Find where the given text appears and provide that cell's center as (X, Y) coordinate. 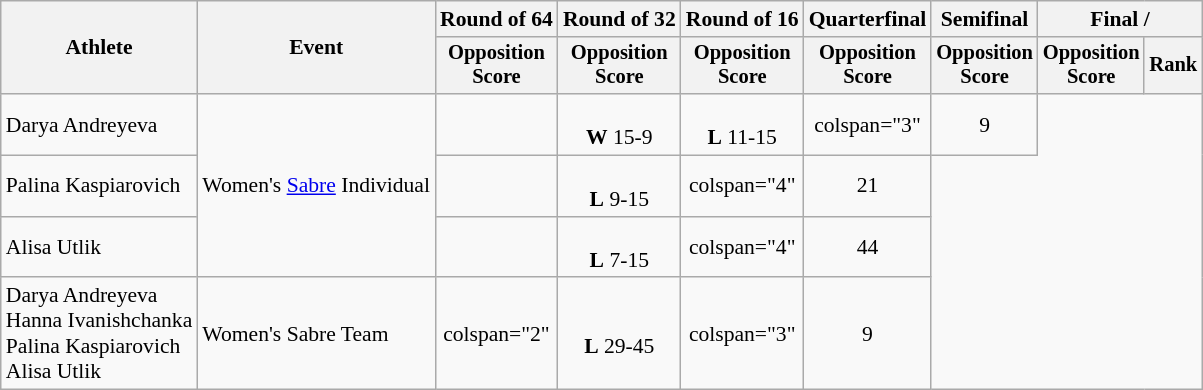
Women's Sabre Individual (316, 186)
L 29-45 (620, 334)
colspan="2" (496, 334)
L 7-15 (620, 248)
Round of 64 (496, 19)
L 9-15 (620, 186)
W 15-9 (620, 124)
Athlete (100, 48)
Women's Sabre Team (316, 334)
Palina Kaspiarovich (100, 186)
Semifinal (984, 19)
Rank (1173, 66)
Round of 32 (620, 19)
Final / (1120, 19)
Event (316, 48)
Round of 16 (742, 19)
Alisa Utlik (100, 248)
Darya AndreyevaHanna IvanishchankaPalina KaspiarovichAlisa Utlik (100, 334)
Quarterfinal (868, 19)
Darya Andreyeva (100, 124)
21 (868, 186)
L 11-15 (742, 124)
44 (868, 248)
